Extract the [X, Y] coordinate from the center of the cell holding the provided text.  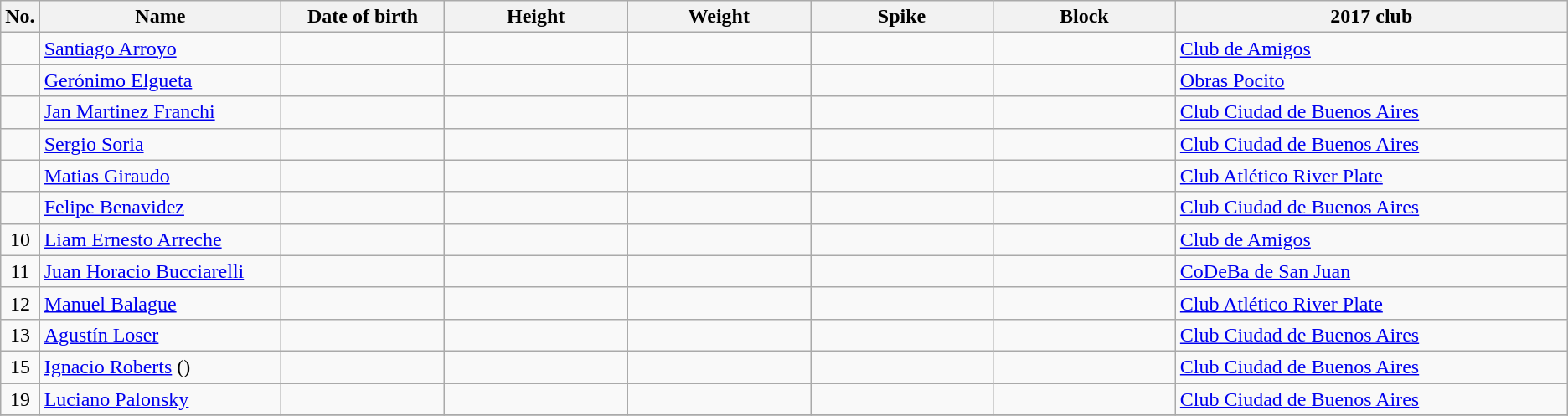
Matias Giraudo [160, 176]
Ignacio Roberts () [160, 367]
Manuel Balague [160, 303]
Felipe Benavidez [160, 208]
Jan Martinez Franchi [160, 112]
Name [160, 17]
Liam Ernesto Arreche [160, 239]
Luciano Palonsky [160, 399]
2017 club [1371, 17]
13 [20, 335]
Sergio Soria [160, 144]
Gerónimo Elgueta [160, 80]
No. [20, 17]
Date of birth [364, 17]
Spike [902, 17]
11 [20, 271]
CoDeBa de San Juan [1371, 271]
19 [20, 399]
Height [535, 17]
Juan Horacio Bucciarelli [160, 271]
Block [1084, 17]
Obras Pocito [1371, 80]
10 [20, 239]
12 [20, 303]
15 [20, 367]
Agustín Loser [160, 335]
Weight [719, 17]
Santiago Arroyo [160, 49]
